For the text-containing cell, return its midpoint in (x, y) coordinate format. 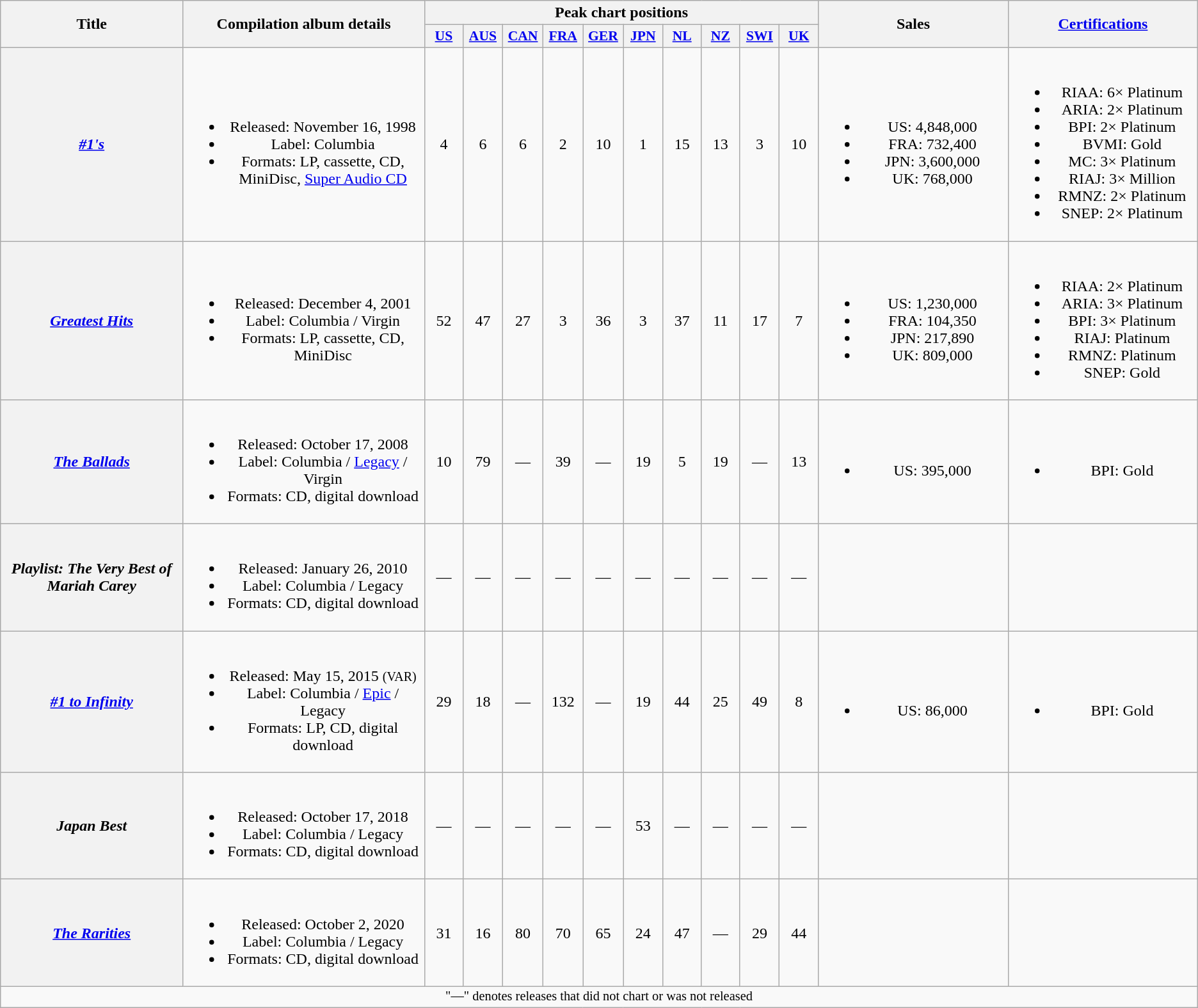
65 (603, 933)
36 (603, 320)
US (444, 36)
4 (444, 144)
7 (799, 320)
2 (563, 144)
CAN (523, 36)
15 (682, 144)
Released: November 16, 1998Label: ColumbiaFormats: LP, cassette, CD, MiniDisc, Super Audio CD (304, 144)
39 (563, 462)
Released: October 2, 2020Label: Columbia / LegacyFormats: CD, digital download (304, 933)
The Ballads (92, 462)
Released: October 17, 2008Label: Columbia / Legacy / VirginFormats: CD, digital download (304, 462)
79 (483, 462)
US: 1,230,000FRA: 104,350JPN: 217,890UK: 809,000 (913, 320)
US: 86,000 (913, 701)
27 (523, 320)
53 (643, 826)
UK (799, 36)
11 (721, 320)
5 (682, 462)
8 (799, 701)
AUS (483, 36)
Released: January 26, 2010Label: Columbia / LegacyFormats: CD, digital download (304, 577)
17 (760, 320)
24 (643, 933)
70 (563, 933)
Greatest Hits (92, 320)
Released: May 15, 2015 (VAR)Label: Columbia / Epic / LegacyFormats: LP, CD, digital download (304, 701)
US: 395,000 (913, 462)
Sales (913, 24)
Certifications (1103, 24)
18 (483, 701)
Playlist: The Very Best of Mariah Carey (92, 577)
Japan Best (92, 826)
"—" denotes releases that did not chart or was not released (599, 997)
Title (92, 24)
Peak chart positions (622, 13)
37 (682, 320)
80 (523, 933)
RIAA: 2× PlatinumARIA: 3× PlatinumBPI: 3× PlatinumRIAJ: PlatinumRMNZ: PlatinumSNEP: Gold (1103, 320)
#1's (92, 144)
GER (603, 36)
49 (760, 701)
US: 4,848,000FRA: 732,400JPN: 3,600,000UK: 768,000 (913, 144)
Released: December 4, 2001Label: Columbia / VirginFormats: LP, cassette, CD, MiniDisc (304, 320)
The Rarities (92, 933)
JPN (643, 36)
Released: October 17, 2018Label: Columbia / LegacyFormats: CD, digital download (304, 826)
Compilation album details (304, 24)
1 (643, 144)
31 (444, 933)
SWI (760, 36)
52 (444, 320)
16 (483, 933)
#1 to Infinity (92, 701)
NZ (721, 36)
RIAA: 6× PlatinumARIA: 2× PlatinumBPI: 2× PlatinumBVMI: GoldMC: 3× PlatinumRIAJ: 3× MillionRMNZ: 2× PlatinumSNEP: 2× Platinum (1103, 144)
132 (563, 701)
FRA (563, 36)
25 (721, 701)
NL (682, 36)
